Locate the cell with the specified text and output its [X, Y] center coordinate. 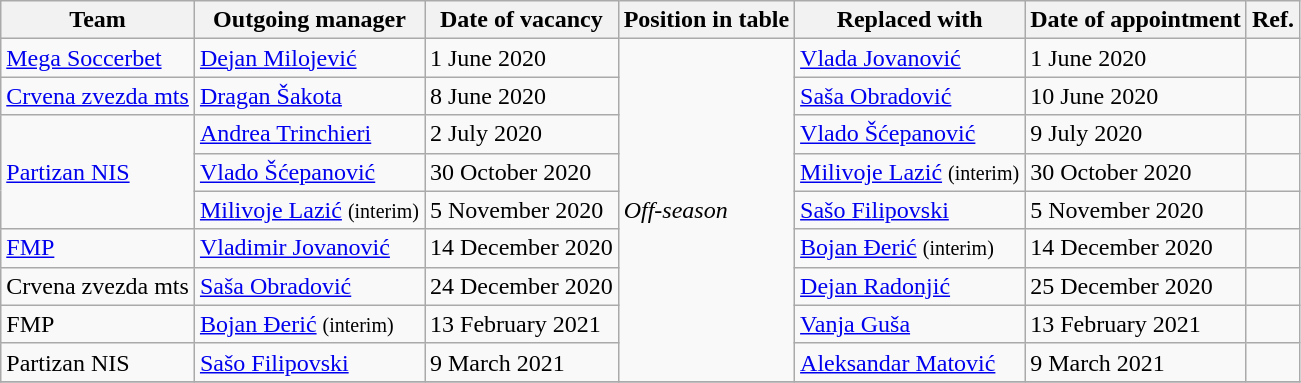
8 June 2020 [521, 96]
10 June 2020 [1136, 96]
Vanja Guša [910, 324]
Date of vacancy [521, 20]
Ref. [1272, 20]
Replaced with [910, 20]
Team [98, 20]
Vladimir Jovanović [309, 248]
Andrea Trinchieri [309, 134]
Mega Soccerbet [98, 58]
Dragan Šakota [309, 96]
Off-season [706, 210]
24 December 2020 [521, 286]
9 July 2020 [1136, 134]
Aleksandar Matović [910, 362]
Outgoing manager [309, 20]
Dejan Milojević [309, 58]
Date of appointment [1136, 20]
Position in table [706, 20]
2 July 2020 [521, 134]
25 December 2020 [1136, 286]
Vlada Jovanović [910, 58]
Dejan Radonjić [910, 286]
